Find where the given text appears and provide that cell's center as (x, y) coordinate. 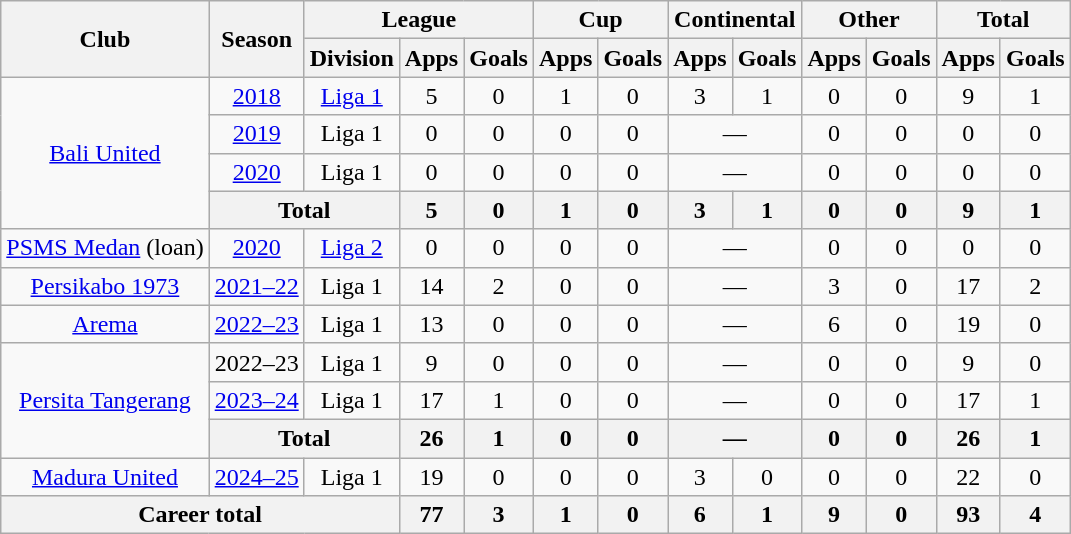
Persikabo 1973 (105, 286)
Liga 2 (352, 248)
77 (431, 515)
PSMS Medan (loan) (105, 248)
Continental (735, 20)
2023–24 (256, 400)
Arema (105, 324)
Bali United (105, 153)
2021–22 (256, 286)
Club (105, 39)
Other (869, 20)
Career total (200, 515)
Division (352, 58)
2019 (256, 134)
4 (1035, 515)
22 (968, 477)
2018 (256, 96)
Madura United (105, 477)
Season (256, 39)
Cup (600, 20)
13 (431, 324)
14 (431, 286)
93 (968, 515)
2024–25 (256, 477)
League (418, 20)
Persita Tangerang (105, 400)
